Return (X, Y) of the center of cell containing provided text 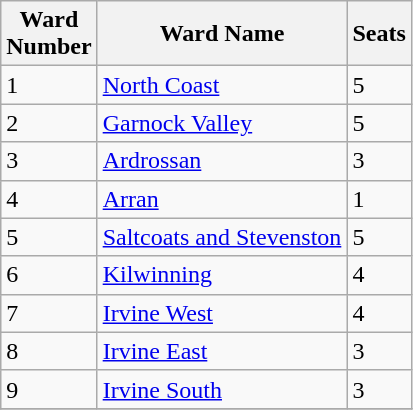
Irvine East (222, 351)
2 (49, 123)
6 (49, 275)
North Coast (222, 85)
Ardrossan (222, 161)
WardNumber (49, 34)
Saltcoats and Stevenston (222, 237)
9 (49, 389)
Ward Name (222, 34)
8 (49, 351)
7 (49, 313)
Irvine South (222, 389)
Garnock Valley (222, 123)
Kilwinning (222, 275)
Seats (379, 34)
Irvine West (222, 313)
Arran (222, 199)
